Detect which cell encompasses the target text, then output its (X, Y) center coordinate. 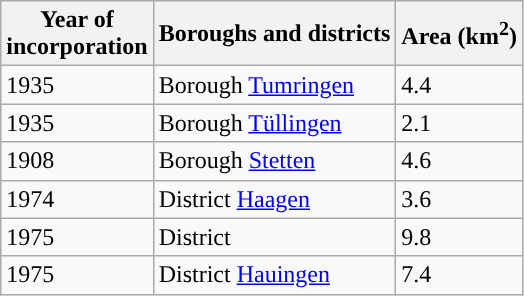
Borough Tumringen (274, 85)
Boroughs and districts (274, 34)
9.8 (460, 237)
7.4 (460, 275)
District Haagen (274, 199)
4.6 (460, 161)
Area (km2) (460, 34)
Borough Tüllingen (274, 123)
2.1 (460, 123)
District (274, 237)
1908 (77, 161)
1974 (77, 199)
3.6 (460, 199)
Borough Stetten (274, 161)
District Hauingen (274, 275)
4.4 (460, 85)
Year of incorporation (77, 34)
